Capture the cell that displays the provided text and extract its (x, y) central coordinate. 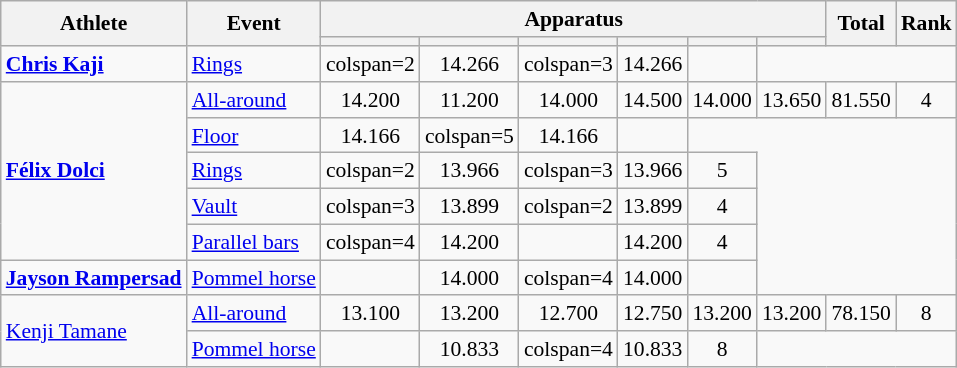
13.650 (792, 100)
12.700 (568, 314)
Apparatus (574, 19)
Félix Dolci (94, 171)
Athlete (94, 24)
5 (722, 171)
78.150 (860, 314)
81.550 (860, 100)
Chris Kaji (94, 64)
14.500 (652, 100)
Kenji Tamane (94, 332)
Rank (926, 24)
12.750 (652, 314)
13.100 (370, 314)
Total (860, 24)
Jayson Rampersad (94, 278)
Event (254, 24)
Vault (254, 207)
Parallel bars (254, 243)
Floor (254, 136)
11.200 (470, 100)
colspan=5 (470, 136)
